For the text-containing cell, return its midpoint in [X, Y] coordinate format. 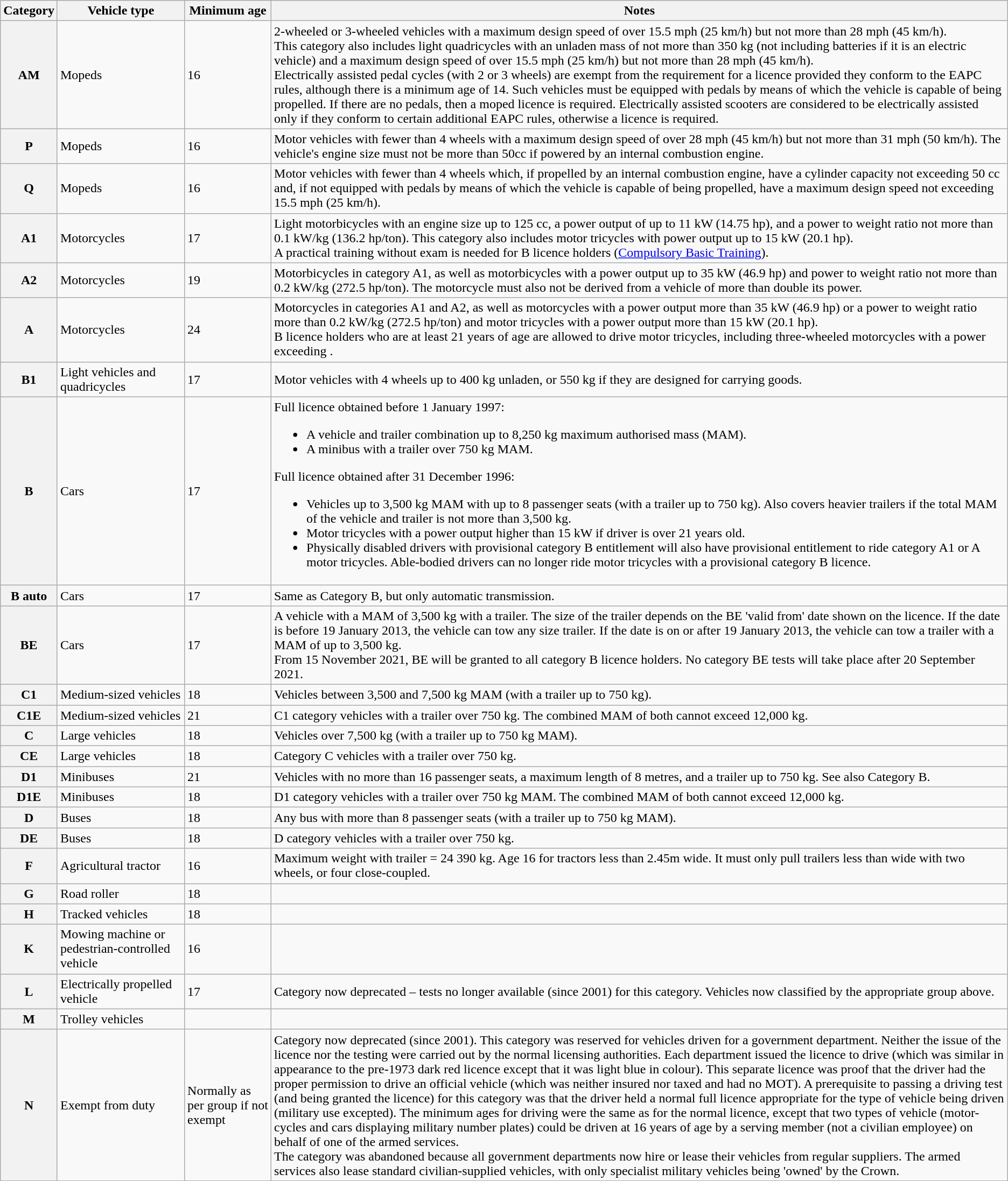
K [29, 949]
F [29, 866]
24 [228, 329]
Notes [640, 11]
C1E [29, 715]
19 [228, 280]
A2 [29, 280]
Any bus with more than 8 passenger seats (with a trailer up to 750 kg MAM). [640, 818]
Vehicles between 3,500 and 7,500 kg MAM (with a trailer up to 750 kg). [640, 694]
Same as Category B, but only automatic transmission. [640, 595]
Mowing machine or pedestrian-controlled vehicle [121, 949]
Vehicle type [121, 11]
G [29, 894]
C1 [29, 694]
A1 [29, 238]
D1 [29, 777]
C [29, 736]
Electrically propelled vehicle [121, 992]
CE [29, 756]
D [29, 818]
Category [29, 11]
Q [29, 188]
D1 category vehicles with a trailer over 750 kg MAM. The combined MAM of both cannot exceed 12,000 kg. [640, 797]
C1 category vehicles with a trailer over 750 kg. The combined MAM of both cannot exceed 12,000 kg. [640, 715]
L [29, 992]
Minimum age [228, 11]
P [29, 146]
Normally as per group if not exempt [228, 1105]
D category vehicles with a trailer over 750 kg. [640, 838]
Motor vehicles with 4 wheels up to 400 kg unladen, or 550 kg if they are designed for carrying goods. [640, 379]
BE [29, 645]
Vehicles with no more than 16 passenger seats, a maximum length of 8 metres, and a trailer up to 750 kg. See also Category B. [640, 777]
Road roller [121, 894]
AM [29, 75]
Category now deprecated – tests no longer available (since 2001) for this category. Vehicles now classified by the appropriate group above. [640, 992]
B auto [29, 595]
H [29, 914]
B [29, 491]
D1E [29, 797]
Light vehicles and quadricycles [121, 379]
A [29, 329]
Agricultural tractor [121, 866]
Tracked vehicles [121, 914]
B1 [29, 379]
Exempt from duty [121, 1105]
Trolley vehicles [121, 1019]
Category C vehicles with a trailer over 750 kg. [640, 756]
Vehicles over 7,500 kg (with a trailer up to 750 kg MAM). [640, 736]
N [29, 1105]
DE [29, 838]
M [29, 1019]
